Output the [x, y] coordinate of the center of the cell containing the given text.  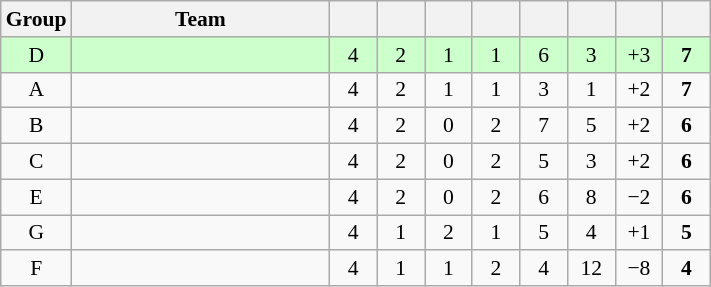
+3 [639, 55]
−8 [639, 269]
D [36, 55]
A [36, 90]
12 [591, 269]
Team [201, 19]
Group [36, 19]
E [36, 197]
G [36, 233]
−2 [639, 197]
8 [591, 197]
F [36, 269]
B [36, 126]
C [36, 162]
+1 [639, 233]
